Return the (X, Y) coordinate for the center point of the cell that contains the specified text.  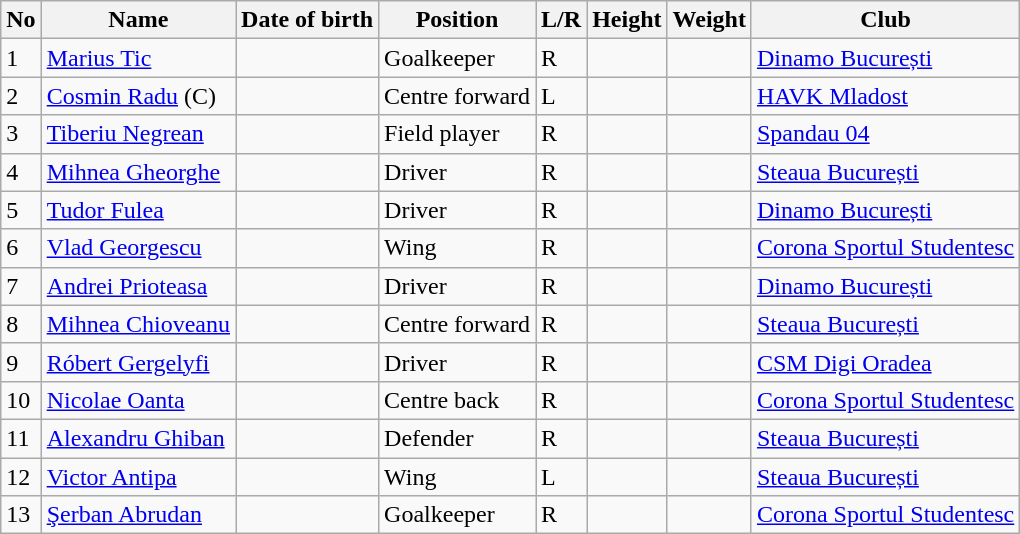
Cosmin Radu (C) (138, 96)
9 (21, 362)
Height (627, 20)
3 (21, 134)
5 (21, 210)
Nicolae Oanta (138, 400)
10 (21, 400)
HAVK Mladost (885, 96)
Alexandru Ghiban (138, 438)
8 (21, 324)
Field player (458, 134)
Defender (458, 438)
Centre back (458, 400)
Spandau 04 (885, 134)
Position (458, 20)
Mihnea Chioveanu (138, 324)
Marius Tic (138, 58)
Name (138, 20)
Tudor Fulea (138, 210)
Şerban Abrudan (138, 515)
7 (21, 286)
Weight (709, 20)
12 (21, 477)
Mihnea Gheorghe (138, 172)
Vlad Georgescu (138, 248)
Date of birth (308, 20)
CSM Digi Oradea (885, 362)
Tiberiu Negrean (138, 134)
Victor Antipa (138, 477)
4 (21, 172)
2 (21, 96)
6 (21, 248)
L/R (562, 20)
Andrei Prioteasa (138, 286)
Club (885, 20)
1 (21, 58)
No (21, 20)
11 (21, 438)
Róbert Gergelyfi (138, 362)
13 (21, 515)
